Determine the [x, y] coordinate at the center of the cell enclosing the given text.  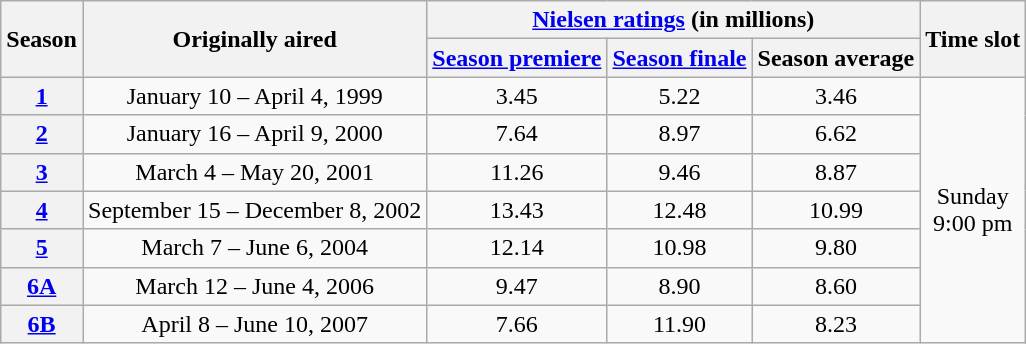
7.66 [517, 324]
Season average [836, 58]
7.64 [517, 134]
12.48 [680, 210]
8.90 [680, 286]
Originally aired [254, 39]
8.97 [680, 134]
January 16 – April 9, 2000 [254, 134]
Time slot [973, 39]
13.43 [517, 210]
April 8 – June 10, 2007 [254, 324]
10.99 [836, 210]
5.22 [680, 96]
12.14 [517, 248]
March 4 – May 20, 2001 [254, 172]
1 [42, 96]
March 7 – June 6, 2004 [254, 248]
11.26 [517, 172]
6B [42, 324]
9.47 [517, 286]
Season finale [680, 58]
8.87 [836, 172]
3.45 [517, 96]
8.23 [836, 324]
September 15 – December 8, 2002 [254, 210]
Season [42, 39]
3.46 [836, 96]
11.90 [680, 324]
10.98 [680, 248]
Season premiere [517, 58]
January 10 – April 4, 1999 [254, 96]
2 [42, 134]
6.62 [836, 134]
8.60 [836, 286]
5 [42, 248]
4 [42, 210]
Nielsen ratings (in millions) [674, 20]
March 12 – June 4, 2006 [254, 286]
9.80 [836, 248]
3 [42, 172]
6A [42, 286]
Sunday9:00 pm [973, 210]
9.46 [680, 172]
